Find where the given text appears and provide that cell's center as (x, y) coordinate. 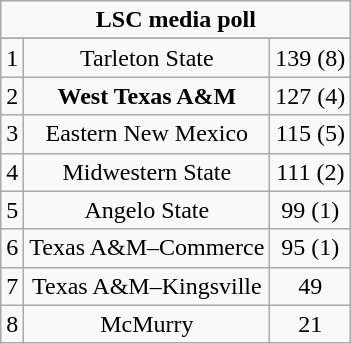
LSC media poll (176, 20)
McMurry (147, 324)
127 (4) (310, 96)
3 (12, 134)
111 (2) (310, 172)
Eastern New Mexico (147, 134)
Angelo State (147, 210)
4 (12, 172)
95 (1) (310, 248)
Tarleton State (147, 58)
115 (5) (310, 134)
West Texas A&M (147, 96)
1 (12, 58)
Texas A&M–Kingsville (147, 286)
49 (310, 286)
Texas A&M–Commerce (147, 248)
8 (12, 324)
139 (8) (310, 58)
21 (310, 324)
6 (12, 248)
99 (1) (310, 210)
Midwestern State (147, 172)
7 (12, 286)
2 (12, 96)
5 (12, 210)
